Detect which cell encompasses the target text, then output its (X, Y) center coordinate. 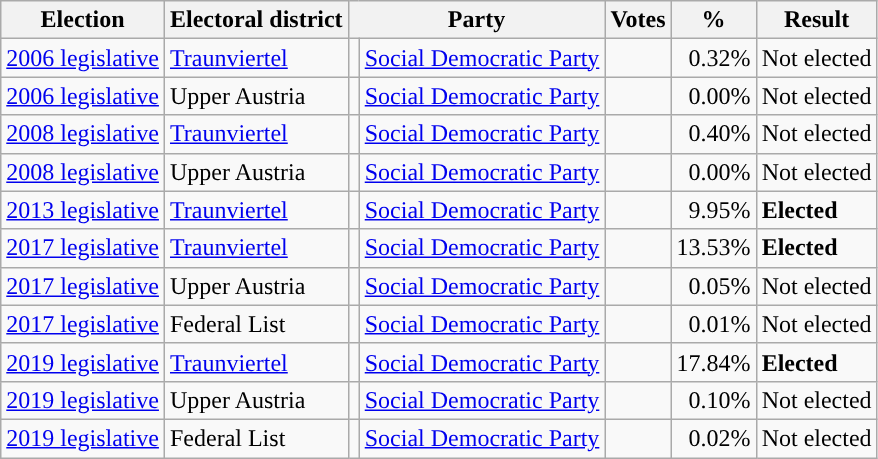
13.53% (714, 248)
Party (476, 20)
0.40% (714, 134)
Votes (638, 20)
0.02% (714, 438)
17.84% (714, 362)
Electoral district (256, 20)
0.10% (714, 400)
2013 legislative (83, 210)
9.95% (714, 210)
0.32% (714, 58)
0.01% (714, 324)
0.05% (714, 286)
% (714, 20)
Election (83, 20)
Result (816, 20)
